Find where the given text appears and provide that cell's center as [x, y] coordinate. 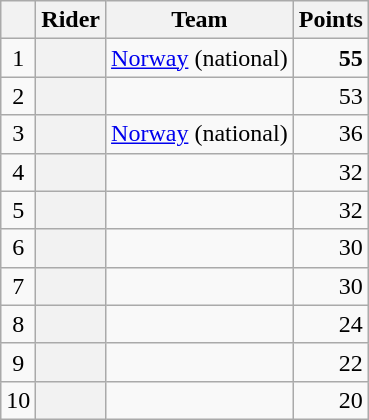
9 [18, 362]
7 [18, 286]
6 [18, 248]
Points [330, 20]
Rider [71, 20]
8 [18, 324]
10 [18, 400]
36 [330, 134]
3 [18, 134]
53 [330, 96]
5 [18, 210]
20 [330, 400]
Team [200, 20]
22 [330, 362]
24 [330, 324]
1 [18, 58]
55 [330, 58]
4 [18, 172]
2 [18, 96]
